Extract the [X, Y] coordinate from the center of the cell holding the provided text.  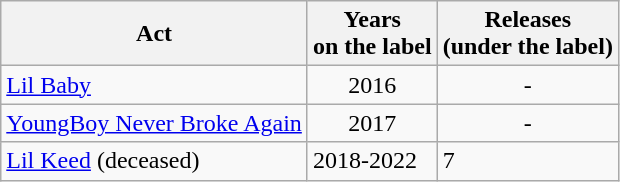
Act [154, 34]
2018-2022 [372, 161]
2017 [372, 123]
Yearson the label [372, 34]
Releases(under the label) [528, 34]
YoungBoy Never Broke Again [154, 123]
7 [528, 161]
Lil Keed (deceased) [154, 161]
2016 [372, 85]
Lil Baby [154, 85]
